Provide the [X, Y] coordinate of the cell's center where the given text is located.  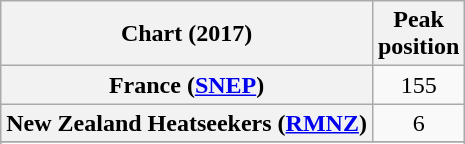
France (SNEP) [187, 85]
Chart (2017) [187, 34]
New Zealand Heatseekers (RMNZ) [187, 123]
Peakposition [418, 34]
155 [418, 85]
6 [418, 123]
